Return [X, Y] of the center of cell containing provided text 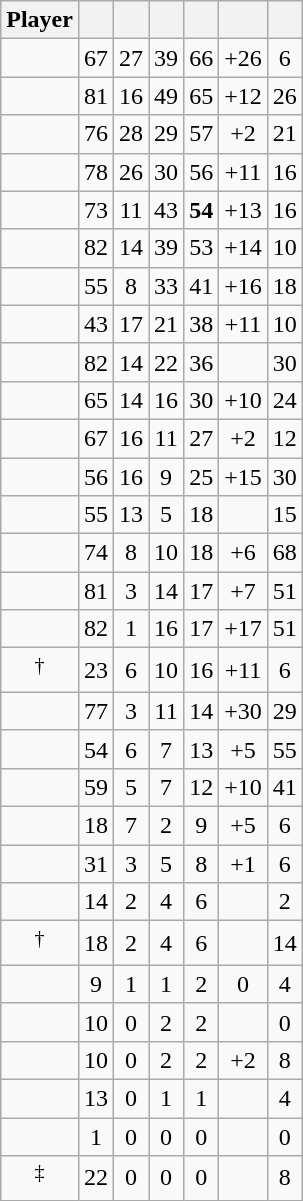
25 [202, 477]
+14 [244, 248]
+12 [244, 96]
77 [96, 711]
53 [202, 248]
24 [284, 400]
33 [166, 286]
+7 [244, 591]
59 [96, 787]
66 [202, 58]
78 [96, 172]
73 [96, 210]
+17 [244, 629]
+26 [244, 58]
Player [40, 20]
23 [96, 670]
+1 [244, 864]
+16 [244, 286]
31 [96, 864]
38 [202, 324]
+30 [244, 711]
36 [202, 362]
76 [96, 134]
57 [202, 134]
49 [166, 96]
28 [132, 134]
74 [96, 553]
+13 [244, 210]
+6 [244, 553]
‡ [40, 1178]
15 [284, 515]
+15 [244, 477]
68 [284, 553]
